Detect which cell encompasses the target text, then output its (X, Y) center coordinate. 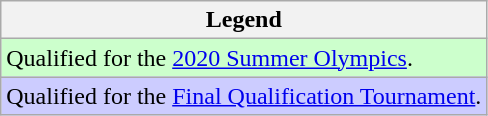
Qualified for the Final Qualification Tournament. (244, 96)
Legend (244, 20)
Qualified for the 2020 Summer Olympics. (244, 58)
